Output the [x, y] coordinate of the center of the cell containing the given text.  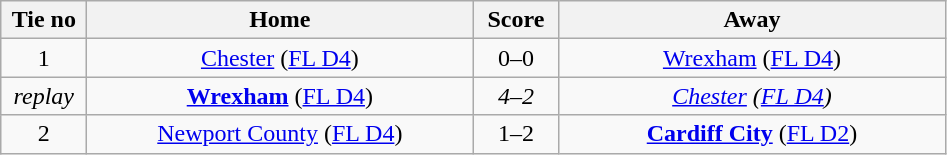
Tie no [44, 20]
replay [44, 96]
Home [280, 20]
Newport County (FL D4) [280, 134]
Cardiff City (FL D2) [752, 134]
Away [752, 20]
4–2 [516, 96]
Score [516, 20]
2 [44, 134]
0–0 [516, 58]
1 [44, 58]
1–2 [516, 134]
